Output the (X, Y) coordinate of the center of the cell containing the given text.  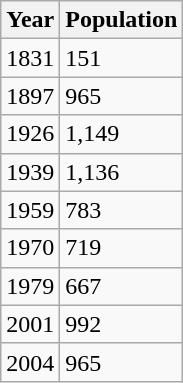
1,149 (122, 134)
1970 (30, 248)
2001 (30, 324)
1,136 (122, 172)
151 (122, 58)
992 (122, 324)
2004 (30, 362)
719 (122, 248)
1831 (30, 58)
Year (30, 20)
1979 (30, 286)
1959 (30, 210)
667 (122, 286)
1939 (30, 172)
1897 (30, 96)
Population (122, 20)
1926 (30, 134)
783 (122, 210)
